Search for the cell housing the specified text and yield its [x, y] center coordinate. 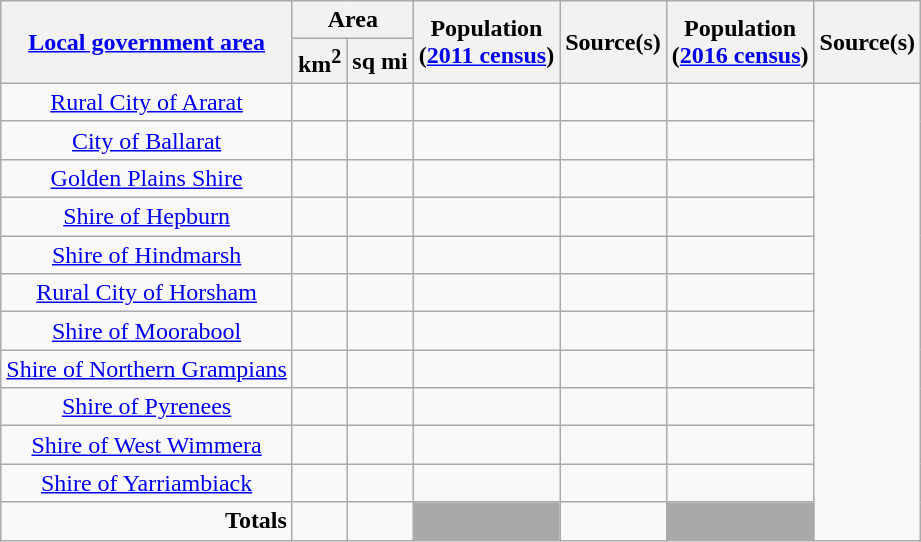
Shire of Hepburn [147, 217]
Shire of Pyrenees [147, 407]
Shire of Yarriambiack [147, 483]
sq mi [380, 62]
City of Ballarat [147, 140]
Rural City of Ararat [147, 102]
Shire of Northern Grampians [147, 369]
Shire of West Wimmera [147, 445]
km2 [319, 62]
Shire of Hindmarsh [147, 255]
Local government area [147, 42]
Golden Plains Shire [147, 178]
Totals [147, 521]
Shire of Moorabool [147, 331]
Rural City of Horsham [147, 293]
Population(2016 census) [740, 42]
Population(2011 census) [486, 42]
Area [352, 20]
